Scan for the cell matching the given text and deliver its (x, y) coordinate at center. 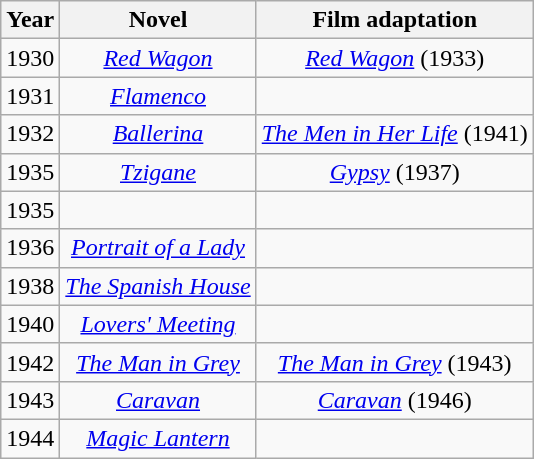
1943 (30, 400)
Tzigane (158, 172)
Flamenco (158, 96)
Ballerina (158, 134)
Year (30, 20)
Red Wagon (1933) (394, 58)
The Man in Grey (1943) (394, 362)
1930 (30, 58)
Film adaptation (394, 20)
The Men in Her Life (1941) (394, 134)
1944 (30, 438)
The Man in Grey (158, 362)
Novel (158, 20)
1942 (30, 362)
Gypsy (1937) (394, 172)
1938 (30, 286)
1932 (30, 134)
1931 (30, 96)
Lovers' Meeting (158, 324)
Red Wagon (158, 58)
1940 (30, 324)
Magic Lantern (158, 438)
Caravan (158, 400)
Portrait of a Lady (158, 248)
1936 (30, 248)
Caravan (1946) (394, 400)
The Spanish House (158, 286)
